Detect which cell encompasses the target text, then output its [x, y] center coordinate. 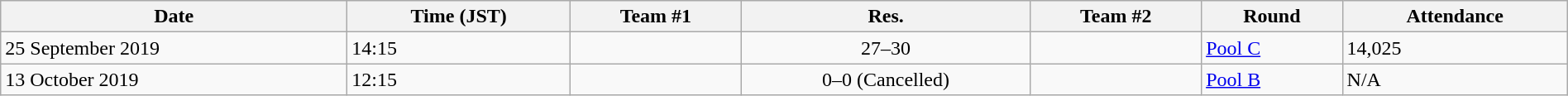
Pool C [1272, 48]
Res. [886, 17]
N/A [1455, 79]
13 October 2019 [174, 79]
Attendance [1455, 17]
27–30 [886, 48]
Date [174, 17]
14:15 [459, 48]
12:15 [459, 79]
Team #1 [657, 17]
Team #2 [1116, 17]
Pool B [1272, 79]
25 September 2019 [174, 48]
Round [1272, 17]
0–0 (Cancelled) [886, 79]
14,025 [1455, 48]
Time (JST) [459, 17]
